Find where the given text appears and provide that cell's center as (X, Y) coordinate. 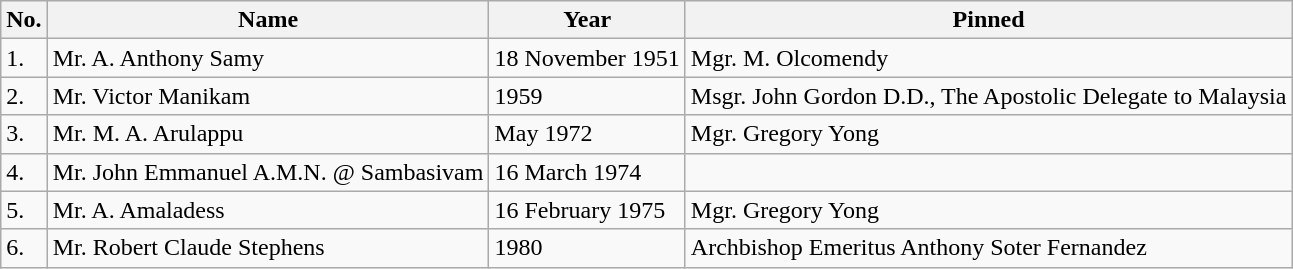
1980 (587, 248)
Mr. A. Anthony Samy (268, 58)
3. (24, 134)
Mr. Robert Claude Stephens (268, 248)
Msgr. John Gordon D.D., The Apostolic Delegate to Malaysia (988, 96)
16 March 1974 (587, 172)
Pinned (988, 20)
Archbishop Emeritus Anthony Soter Fernandez (988, 248)
4. (24, 172)
Mr. M. A. Arulappu (268, 134)
May 1972 (587, 134)
No. (24, 20)
5. (24, 210)
1. (24, 58)
2. (24, 96)
Mgr. M. Olcomendy (988, 58)
Name (268, 20)
18 November 1951 (587, 58)
6. (24, 248)
Mr. John Emmanuel A.M.N. @ Sambasivam (268, 172)
Year (587, 20)
Mr. Victor Manikam (268, 96)
1959 (587, 96)
16 February 1975 (587, 210)
Mr. A. Amaladess (268, 210)
